Detect which cell encompasses the target text, then output its (x, y) center coordinate. 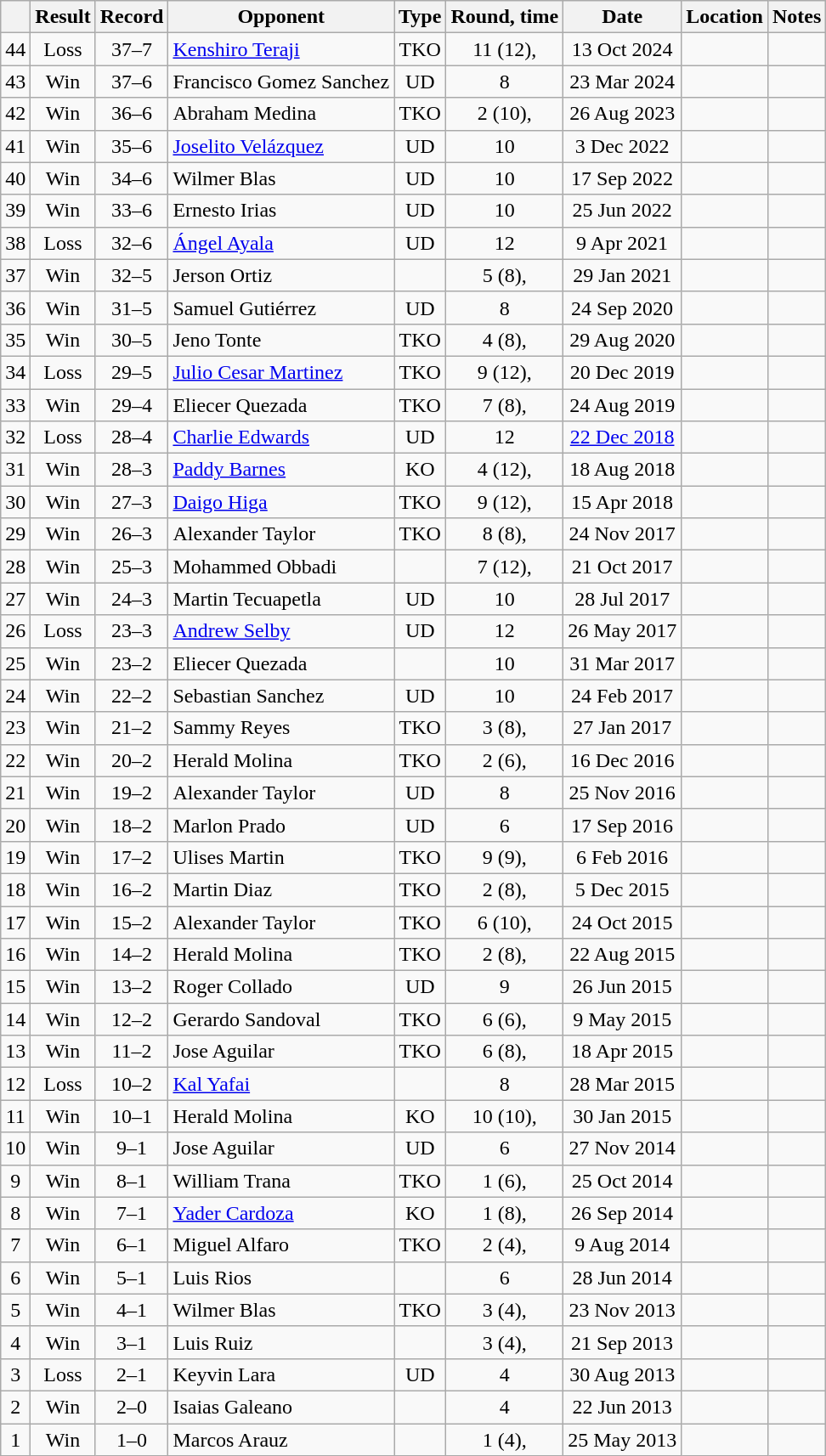
16 Dec 2016 (622, 760)
7 (8), (505, 405)
22 (15, 760)
37–6 (132, 82)
Keyvin Lara (281, 1374)
42 (15, 114)
21 Sep 2013 (622, 1342)
5 Dec 2015 (622, 889)
18–2 (132, 825)
39 (15, 211)
28 Jul 2017 (622, 599)
Joselito Velázquez (281, 146)
18 (15, 889)
27 Nov 2014 (622, 1148)
Samuel Gutiérrez (281, 308)
Luis Ruiz (281, 1342)
23 Nov 2013 (622, 1310)
13 Oct 2024 (622, 49)
1 (15, 1440)
10–1 (132, 1116)
24 (15, 696)
Abraham Medina (281, 114)
Kenshiro Teraji (281, 49)
19 (15, 857)
41 (15, 146)
20 (15, 825)
5–1 (132, 1278)
24 Sep 2020 (622, 308)
Gerardo Sandoval (281, 1019)
11–2 (132, 1052)
25 May 2013 (622, 1440)
31–5 (132, 308)
28 Jun 2014 (622, 1278)
9 May 2015 (622, 1019)
31 Mar 2017 (622, 663)
Yader Cardoza (281, 1213)
16–2 (132, 889)
25 Oct 2014 (622, 1181)
21 (15, 793)
3 Dec 2022 (622, 146)
Type (420, 17)
27–3 (132, 502)
21 Oct 2017 (622, 567)
9 Aug 2014 (622, 1245)
30 Jan 2015 (622, 1116)
26 May 2017 (622, 631)
7–1 (132, 1213)
6 (6), (505, 1019)
10 (10), (505, 1116)
17 Sep 2016 (622, 825)
11 (15, 1116)
1 (8), (505, 1213)
13–2 (132, 987)
Ernesto Irias (281, 211)
Andrew Selby (281, 631)
4–1 (132, 1310)
28 (15, 567)
9 Apr 2021 (622, 243)
33 (15, 405)
Paddy Barnes (281, 470)
Ulises Martin (281, 857)
28–4 (132, 437)
44 (15, 49)
26–3 (132, 534)
9–1 (132, 1148)
8 (8), (505, 534)
Marlon Prado (281, 825)
37 (15, 275)
3 (8), (505, 728)
36 (15, 308)
24 Feb 2017 (622, 696)
3 (15, 1374)
27 (15, 599)
30–5 (132, 340)
Martin Diaz (281, 889)
2 (10), (505, 114)
25 Jun 2022 (622, 211)
Result (63, 17)
4 (12), (505, 470)
Jerson Ortiz (281, 275)
24 Nov 2017 (622, 534)
26 (15, 631)
20–2 (132, 760)
26 Jun 2015 (622, 987)
30 Aug 2013 (622, 1374)
1–0 (132, 1440)
27 Jan 2017 (622, 728)
23–3 (132, 631)
4 (8), (505, 340)
32–6 (132, 243)
14–2 (132, 955)
24 Aug 2019 (622, 405)
Date (622, 17)
2–1 (132, 1374)
14 (15, 1019)
23 Mar 2024 (622, 82)
43 (15, 82)
Isaias Galeano (281, 1407)
1 (4), (505, 1440)
29 Jan 2021 (622, 275)
34 (15, 372)
6–1 (132, 1245)
29–5 (132, 372)
37–7 (132, 49)
18 Aug 2018 (622, 470)
35 (15, 340)
28 Mar 2015 (622, 1084)
Roger Collado (281, 987)
32–5 (132, 275)
Francisco Gomez Sanchez (281, 82)
31 (15, 470)
15 (15, 987)
2 (6), (505, 760)
19–2 (132, 793)
2–0 (132, 1407)
Round, time (505, 17)
1 (6), (505, 1181)
28–3 (132, 470)
26 Sep 2014 (622, 1213)
20 Dec 2019 (622, 372)
12–2 (132, 1019)
17 Sep 2022 (622, 178)
29–4 (132, 405)
22 Jun 2013 (622, 1407)
2 (15, 1407)
29 (15, 534)
38 (15, 243)
25 Nov 2016 (622, 793)
22–2 (132, 696)
9 (9), (505, 857)
6 (10), (505, 922)
Mohammed Obbadi (281, 567)
22 Dec 2018 (622, 437)
35–6 (132, 146)
3–1 (132, 1342)
16 (15, 955)
Record (132, 17)
Sebastian Sanchez (281, 696)
Ángel Ayala (281, 243)
Kal Yafai (281, 1084)
Jeno Tonte (281, 340)
15 Apr 2018 (622, 502)
7 (12), (505, 567)
William Trana (281, 1181)
10–2 (132, 1084)
2 (4), (505, 1245)
32 (15, 437)
Daigo Higa (281, 502)
23–2 (132, 663)
Marcos Arauz (281, 1440)
25–3 (132, 567)
11 (12), (505, 49)
6 Feb 2016 (622, 857)
Miguel Alfaro (281, 1245)
5 (8), (505, 275)
Notes (796, 17)
Sammy Reyes (281, 728)
29 Aug 2020 (622, 340)
26 Aug 2023 (622, 114)
25 (15, 663)
8–1 (132, 1181)
13 (15, 1052)
5 (15, 1310)
17 (15, 922)
22 Aug 2015 (622, 955)
Julio Cesar Martinez (281, 372)
21–2 (132, 728)
33–6 (132, 211)
6 (8), (505, 1052)
23 (15, 728)
7 (15, 1245)
Charlie Edwards (281, 437)
Location (725, 17)
34–6 (132, 178)
Opponent (281, 17)
15–2 (132, 922)
24 Oct 2015 (622, 922)
17–2 (132, 857)
36–6 (132, 114)
24–3 (132, 599)
30 (15, 502)
Luis Rios (281, 1278)
Martin Tecuapetla (281, 599)
18 Apr 2015 (622, 1052)
40 (15, 178)
